Capture the cell that displays the provided text and extract its (X, Y) central coordinate. 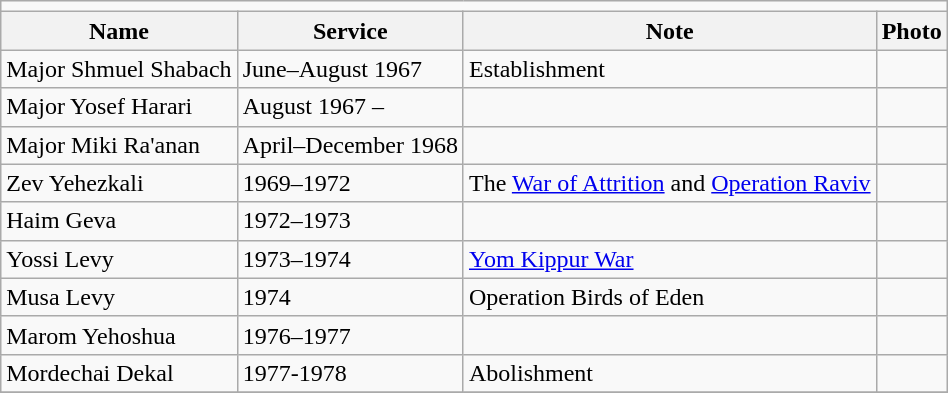
Major Shmuel Shabach (119, 69)
Musa Levy (119, 297)
Note (670, 31)
Establishment (670, 69)
1976–1977 (350, 335)
Yossi Levy (119, 259)
Abolishment (670, 373)
Major Miki Ra'anan (119, 145)
1974 (350, 297)
Service (350, 31)
Marom Yehoshua (119, 335)
April–December 1968 (350, 145)
Haim Geva (119, 221)
Name (119, 31)
Operation Birds of Eden (670, 297)
Yom Kippur War (670, 259)
June–August 1967 (350, 69)
1977-1978 (350, 373)
Major Yosef Harari (119, 107)
Mordechai Dekal (119, 373)
Photo (912, 31)
1972–1973 (350, 221)
The War of Attrition and Operation Raviv (670, 183)
Zev Yehezkali (119, 183)
August 1967 – (350, 107)
1973–1974 (350, 259)
1969–1972 (350, 183)
